For the text-containing cell, return its midpoint in [X, Y] coordinate format. 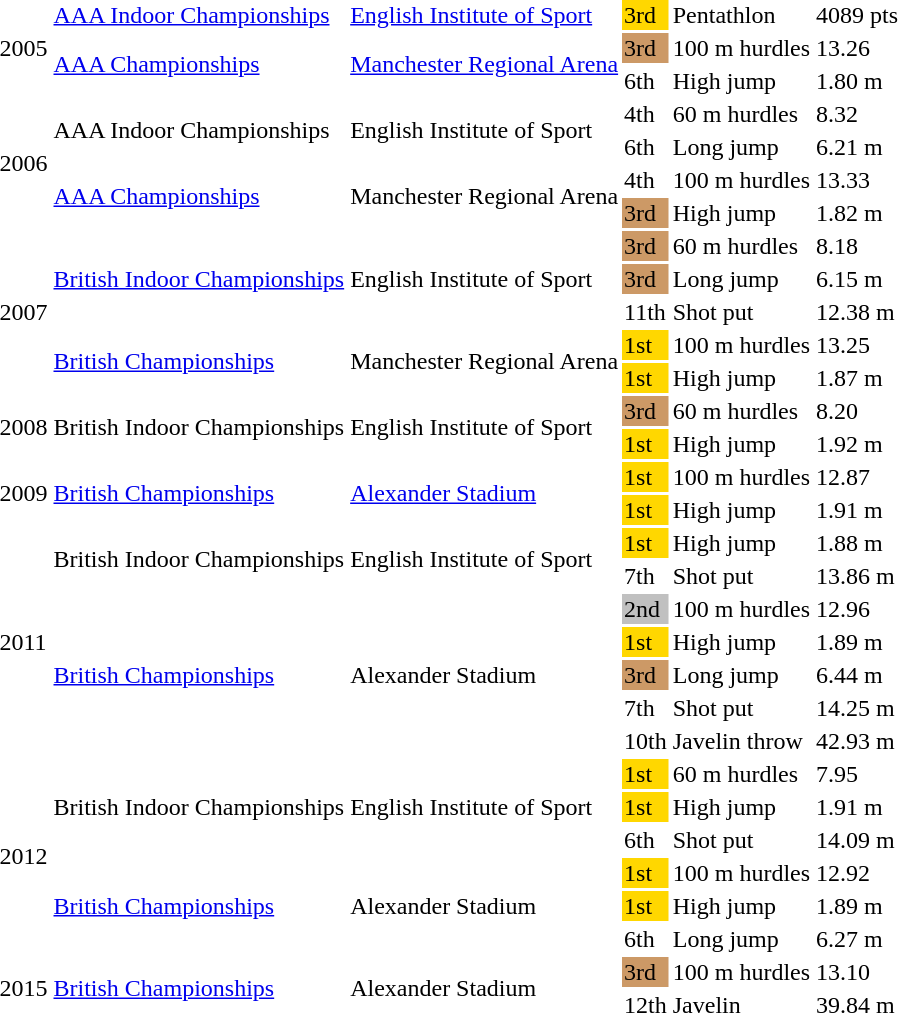
11th [646, 312]
Pentathlon [741, 15]
2nd [646, 609]
Javelin throw [741, 741]
10th [646, 741]
